Provide the (x, y) coordinate of the cell's center where the given text is located.  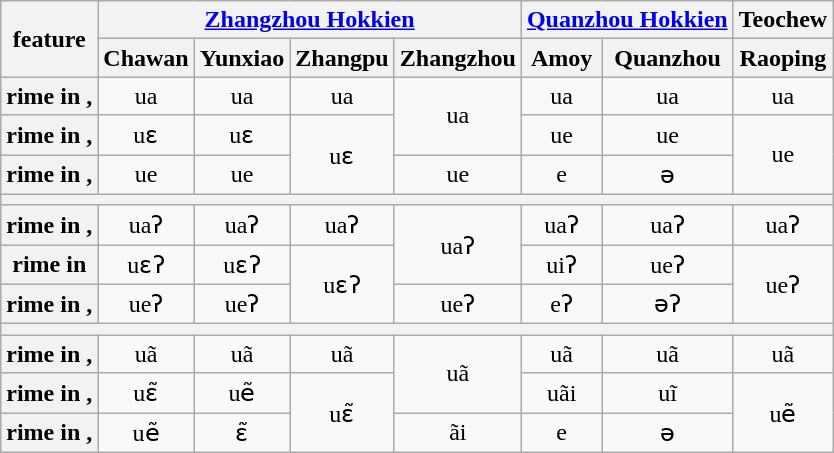
rime in (50, 265)
əʔ (668, 304)
Zhangpu (342, 58)
uiʔ (562, 265)
Zhangzhou Hokkien (310, 20)
uãi (562, 393)
ɛ̃ (242, 432)
Quanzhou (668, 58)
Chawan (146, 58)
Amoy (562, 58)
eʔ (562, 304)
Quanzhou Hokkien (627, 20)
Teochew (783, 20)
feature (50, 39)
ãi (458, 432)
Zhangzhou (458, 58)
uĩ (668, 393)
Raoping (783, 58)
Yunxiao (242, 58)
